Provide the [X, Y] coordinate of the cell's center where the given text is located.  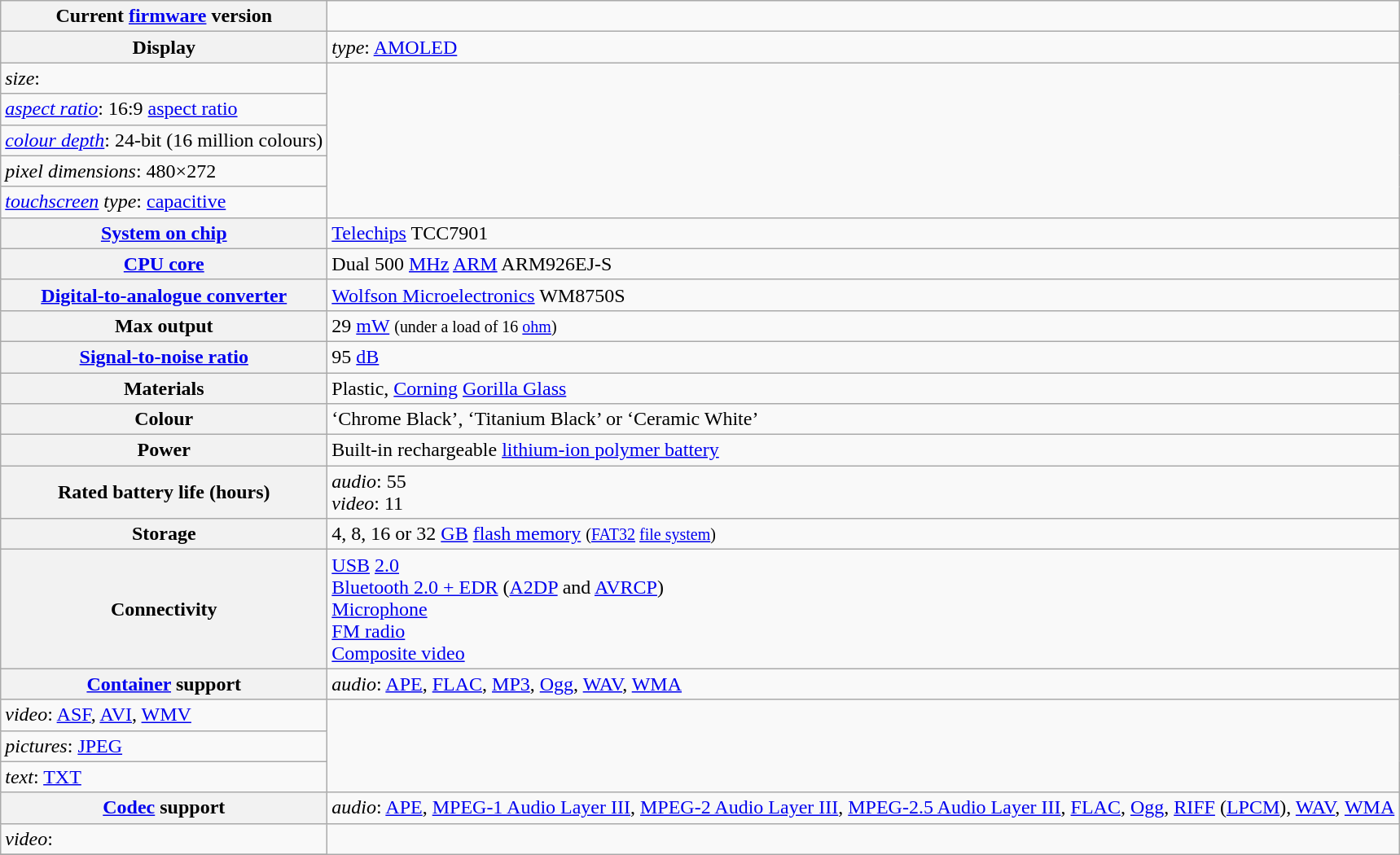
Dual 500 MHz ARM ARM926EJ-S [863, 264]
System on chip [165, 233]
size: [165, 78]
type: AMOLED [863, 47]
Power [165, 450]
Codec support [165, 808]
pictures: JPEG [165, 746]
Built-in rechargeable lithium-ion polymer battery [863, 450]
Max output [165, 326]
Telechips TCC7901 [863, 233]
95 dB [863, 357]
Signal-to-noise ratio [165, 357]
USB 2.0Bluetooth 2.0 + EDR (A2DP and AVRCP)MicrophoneFM radioComposite video [863, 609]
Storage [165, 534]
CPU core [165, 264]
Plastic, Corning Gorilla Glass [863, 388]
Digital-to-analogue converter [165, 295]
Wolfson Microelectronics WM8750S [863, 295]
Materials [165, 388]
29 mW (under a load of 16 ohm) [863, 326]
touchscreen type: capacitive [165, 202]
‘Chrome Black’, ‘Titanium Black’ or ‘Ceramic White’ [863, 419]
Container support [165, 684]
Rated battery life (hours) [165, 492]
Connectivity [165, 609]
Display [165, 47]
text: TXT [165, 777]
colour depth: 24-bit (16 million colours) [165, 140]
audio: APE, FLAC, MP3, Ogg, WAV, WMA [863, 684]
Current firmware version [165, 16]
Colour [165, 419]
4, 8, 16 or 32 GB flash memory (FAT32 file system) [863, 534]
video: [165, 839]
audio: 55video: 11 [863, 492]
pixel dimensions: 480×272 [165, 171]
video: ASF, AVI, WMV [165, 715]
audio: APE, MPEG-1 Audio Layer III, MPEG-2 Audio Layer III, MPEG-2.5 Audio Layer III, FLAC, Ogg, RIFF (LPCM), WAV, WMA [863, 808]
aspect ratio: 16:9 aspect ratio [165, 109]
